Output the [X, Y] coordinate of the center of the cell containing the given text.  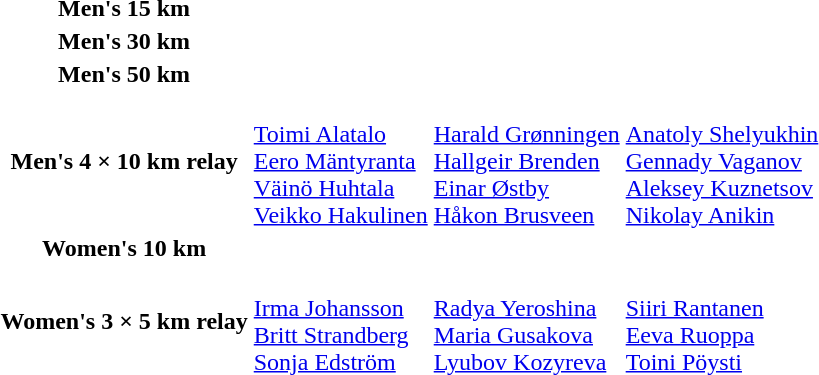
Toimi AlataloEero MäntyrantaVäinö HuhtalaVeikko Hakulinen [340, 161]
Harald GrønningenHallgeir BrendenEinar ØstbyHåkon Brusveen [526, 161]
